Locate the cell with the specified text and output its (X, Y) center coordinate. 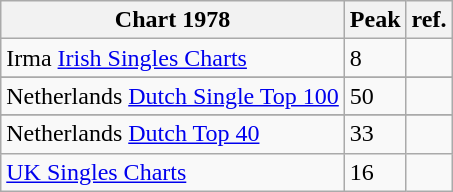
Irma Irish Singles Charts (173, 58)
Chart 1978 (173, 20)
8 (375, 58)
Peak (375, 20)
ref. (429, 20)
50 (375, 96)
Netherlands Dutch Single Top 100 (173, 96)
33 (375, 134)
Netherlands Dutch Top 40 (173, 134)
16 (375, 172)
UK Singles Charts (173, 172)
